Determine the (x, y) coordinate at the center of the cell enclosing the given text.  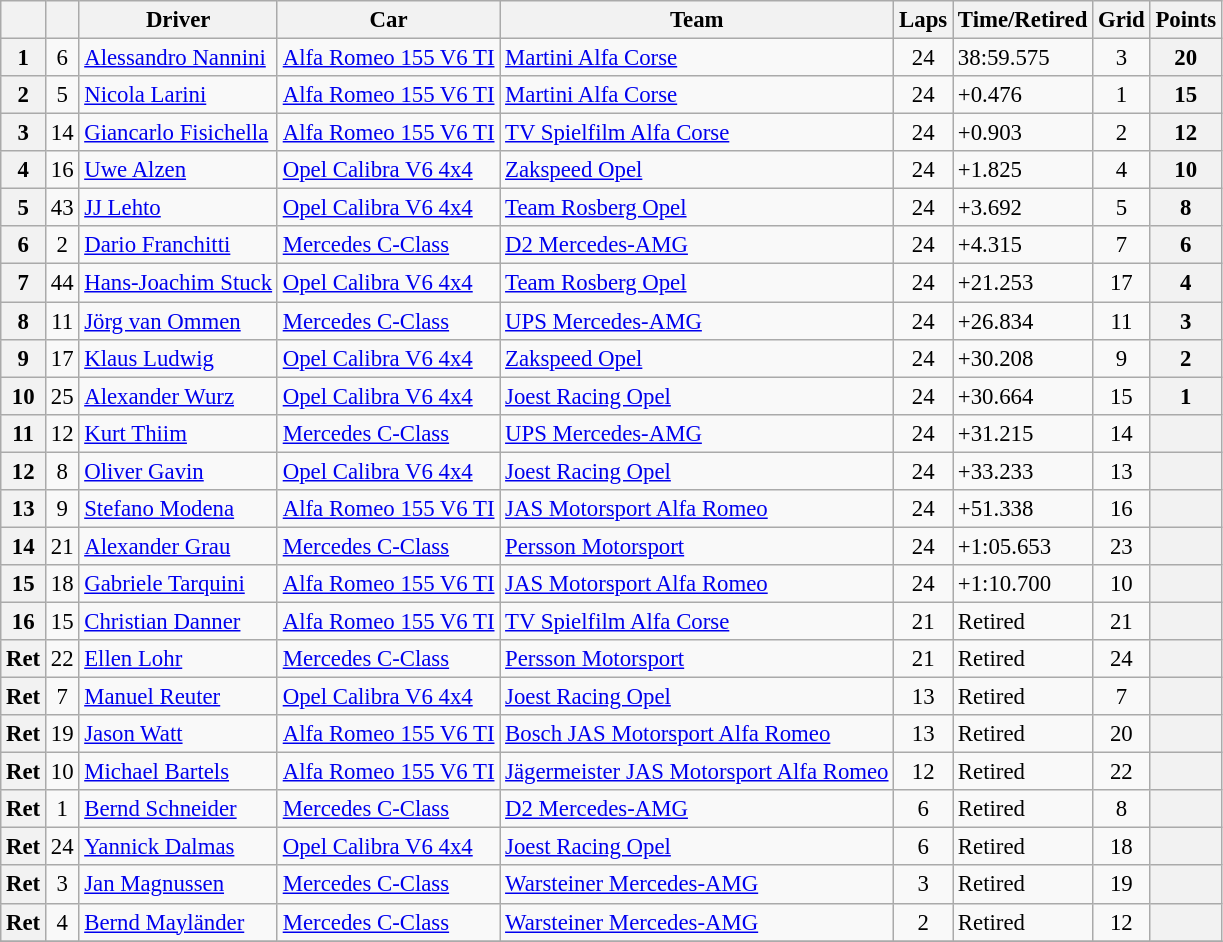
Nicola Larini (178, 95)
43 (62, 208)
Alexander Grau (178, 546)
Stefano Modena (178, 509)
Car (388, 20)
Michael Bartels (178, 772)
Christian Danner (178, 621)
Jörg van Ommen (178, 321)
25 (62, 396)
Gabriele Tarquini (178, 584)
+0.476 (1023, 95)
+30.664 (1023, 396)
Team (697, 20)
Bernd Mayländer (178, 922)
Uwe Alzen (178, 170)
+33.233 (1023, 471)
+3.692 (1023, 208)
JJ Lehto (178, 208)
Kurt Thiim (178, 433)
Oliver Gavin (178, 471)
Jason Watt (178, 734)
+1.825 (1023, 170)
+1:10.700 (1023, 584)
Driver (178, 20)
Points (1186, 20)
Grid (1122, 20)
Alexander Wurz (178, 396)
Klaus Ludwig (178, 358)
Alessandro Nannini (178, 58)
+4.315 (1023, 245)
+21.253 (1023, 283)
Bosch JAS Motorsport Alfa Romeo (697, 734)
23 (1122, 546)
+30.208 (1023, 358)
Manuel Reuter (178, 697)
Jan Magnussen (178, 885)
Yannick Dalmas (178, 847)
Dario Franchitti (178, 245)
+0.903 (1023, 133)
44 (62, 283)
Ellen Lohr (178, 659)
Jägermeister JAS Motorsport Alfa Romeo (697, 772)
Laps (924, 20)
Time/Retired (1023, 20)
+26.834 (1023, 321)
Hans-Joachim Stuck (178, 283)
38:59.575 (1023, 58)
Bernd Schneider (178, 809)
+31.215 (1023, 433)
+1:05.653 (1023, 546)
Giancarlo Fisichella (178, 133)
+51.338 (1023, 509)
